Return [X, Y] of the center of cell containing provided text 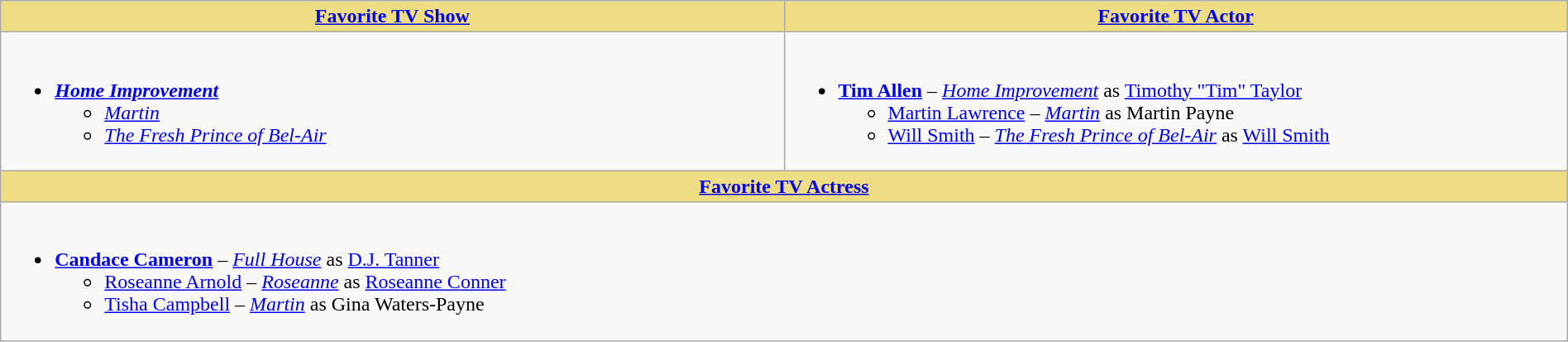
Home ImprovementMartinThe Fresh Prince of Bel-Air [392, 101]
Favorite TV Actress [784, 186]
Favorite TV Show [392, 17]
Tim Allen – Home Improvement as Timothy "Tim" TaylorMartin Lawrence – Martin as Martin PayneWill Smith – The Fresh Prince of Bel-Air as Will Smith [1176, 101]
Favorite TV Actor [1176, 17]
Candace Cameron – Full House as D.J. TannerRoseanne Arnold – Roseanne as Roseanne ConnerTisha Campbell – Martin as Gina Waters-Payne [784, 272]
